Search for the cell housing the specified text and yield its (X, Y) center coordinate. 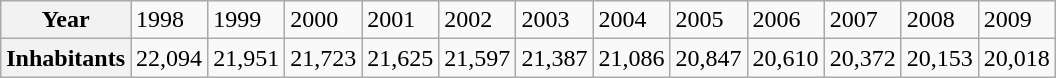
2004 (632, 20)
20,610 (786, 58)
2000 (324, 20)
21,951 (246, 58)
2001 (400, 20)
22,094 (170, 58)
1999 (246, 20)
20,153 (940, 58)
21,723 (324, 58)
21,086 (632, 58)
20,372 (862, 58)
1998 (170, 20)
20,847 (708, 58)
21,597 (478, 58)
2007 (862, 20)
2005 (708, 20)
2009 (1016, 20)
Inhabitants (66, 58)
21,387 (554, 58)
2006 (786, 20)
2003 (554, 20)
2008 (940, 20)
2002 (478, 20)
20,018 (1016, 58)
Year (66, 20)
21,625 (400, 58)
